From the cell containing the given text, extract its center point as [X, Y] coordinate. 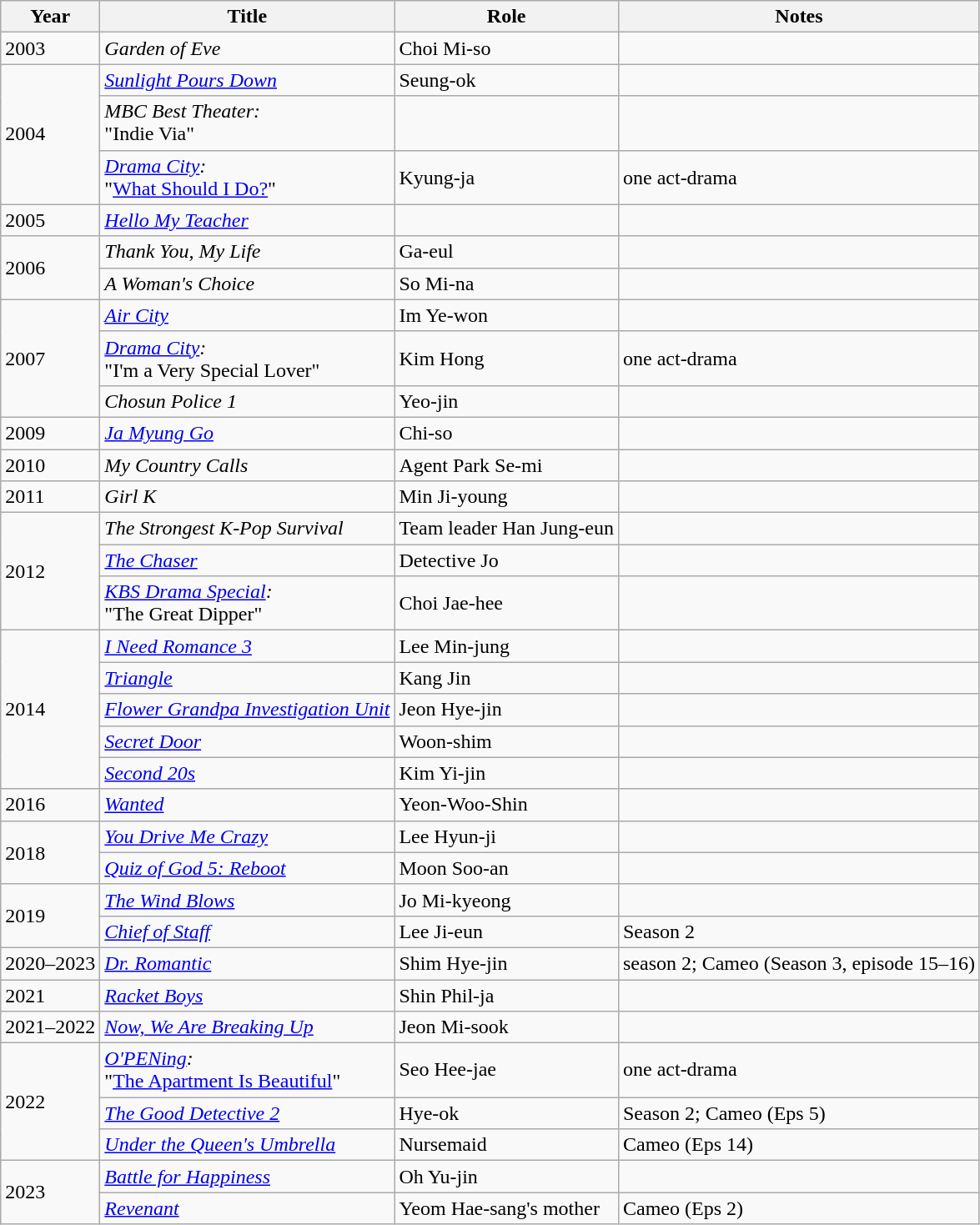
Battle for Happiness [247, 1177]
Garden of Eve [247, 48]
I Need Romance 3 [247, 646]
Yeo-jin [507, 401]
Team leader Han Jung-eun [507, 529]
Title [247, 17]
2006 [50, 268]
2023 [50, 1192]
2022 [50, 1102]
Quiz of God 5: Reboot [247, 868]
Yeom Hae-sang's mother [507, 1208]
Chosun Police 1 [247, 401]
Jeon Hye-jin [507, 710]
The Wind Blows [247, 900]
Yeon-Woo-Shin [507, 805]
MBC Best Theater:"Indie Via" [247, 123]
The Chaser [247, 560]
Second 20s [247, 773]
Shim Hye-jin [507, 963]
season 2; Cameo (Season 3, episode 15–16) [799, 963]
Year [50, 17]
2014 [50, 710]
Drama City:"I'm a Very Special Lover" [247, 359]
Chi-so [507, 433]
Min Ji-young [507, 497]
2011 [50, 497]
Cameo (Eps 14) [799, 1145]
Thank You, My Life [247, 252]
Ja Myung Go [247, 433]
Sunlight Pours Down [247, 80]
Hye-ok [507, 1113]
2016 [50, 805]
Seung-ok [507, 80]
2005 [50, 220]
2010 [50, 464]
Detective Jo [507, 560]
Kyung-ja [507, 177]
Under the Queen's Umbrella [247, 1145]
Air City [247, 315]
2004 [50, 134]
Nursemaid [507, 1145]
KBS Drama Special:"The Great Dipper" [247, 604]
Im Ye-won [507, 315]
2019 [50, 916]
Jeon Mi-sook [507, 1027]
Season 2; Cameo (Eps 5) [799, 1113]
Hello My Teacher [247, 220]
Jo Mi-kyeong [507, 900]
Chief of Staff [247, 931]
Revenant [247, 1208]
Drama City:"What Should I Do?" [247, 177]
Moon Soo-an [507, 868]
Triangle [247, 678]
Notes [799, 17]
2018 [50, 852]
Wanted [247, 805]
A Woman's Choice [247, 284]
Season 2 [799, 931]
2007 [50, 359]
Now, We Are Breaking Up [247, 1027]
Ga-eul [507, 252]
My Country Calls [247, 464]
You Drive Me Crazy [247, 836]
Kim Hong [507, 359]
Flower Grandpa Investigation Unit [247, 710]
Cameo (Eps 2) [799, 1208]
Girl K [247, 497]
Agent Park Se-mi [507, 464]
2021–2022 [50, 1027]
Seo Hee-jae [507, 1071]
Shin Phil-ja [507, 995]
Choi Jae-hee [507, 604]
2021 [50, 995]
Lee Min-jung [507, 646]
Kim Yi-jin [507, 773]
Choi Mi-so [507, 48]
O'PENing:"The Apartment Is Beautiful" [247, 1071]
Secret Door [247, 741]
2009 [50, 433]
So Mi-na [507, 284]
2003 [50, 48]
The Good Detective 2 [247, 1113]
Lee Hyun-ji [507, 836]
2020–2023 [50, 963]
Role [507, 17]
Lee Ji-eun [507, 931]
Oh Yu-jin [507, 1177]
Racket Boys [247, 995]
Woon-shim [507, 741]
Kang Jin [507, 678]
2012 [50, 572]
The Strongest K-Pop Survival [247, 529]
Dr. Romantic [247, 963]
